Provide the [x, y] coordinate of the cell's center where the given text is located.  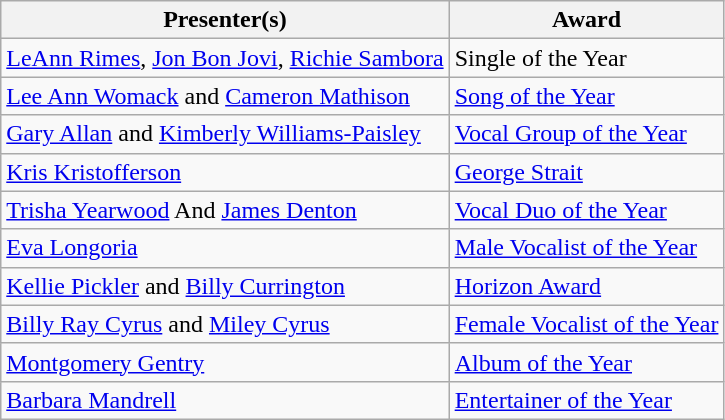
Horizon Award [586, 286]
Vocal Duo of the Year [586, 210]
Gary Allan and Kimberly Williams-Paisley [225, 134]
Song of the Year [586, 96]
George Strait [586, 172]
LeAnn Rimes, Jon Bon Jovi, Richie Sambora [225, 58]
Entertainer of the Year [586, 400]
Kris Kristofferson [225, 172]
Kellie Pickler and Billy Currington [225, 286]
Eva Longoria [225, 248]
Award [586, 20]
Lee Ann Womack and Cameron Mathison [225, 96]
Vocal Group of the Year [586, 134]
Montgomery Gentry [225, 362]
Album of the Year [586, 362]
Billy Ray Cyrus and Miley Cyrus [225, 324]
Single of the Year [586, 58]
Trisha Yearwood And James Denton [225, 210]
Presenter(s) [225, 20]
Barbara Mandrell [225, 400]
Female Vocalist of the Year [586, 324]
Male Vocalist of the Year [586, 248]
